From the cell containing the given text, extract its center point as [X, Y] coordinate. 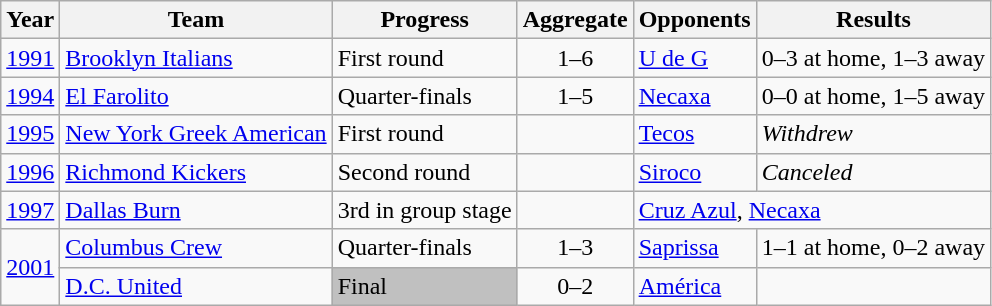
Aggregate [575, 20]
Columbus Crew [196, 248]
Final [424, 286]
Richmond Kickers [196, 172]
Withdrew [873, 134]
New York Greek American [196, 134]
1996 [30, 172]
1997 [30, 210]
Tecos [694, 134]
Brooklyn Italians [196, 58]
Necaxa [694, 96]
1–3 [575, 248]
Second round [424, 172]
1–1 at home, 0–2 away [873, 248]
0–2 [575, 286]
U de G [694, 58]
1–5 [575, 96]
3rd in group stage [424, 210]
0–3 at home, 1–3 away [873, 58]
1–6 [575, 58]
0–0 at home, 1–5 away [873, 96]
Cruz Azul, Necaxa [812, 210]
1991 [30, 58]
Progress [424, 20]
Canceled [873, 172]
Dallas Burn [196, 210]
Opponents [694, 20]
2001 [30, 267]
D.C. United [196, 286]
Team [196, 20]
Results [873, 20]
Siroco [694, 172]
El Farolito [196, 96]
Saprissa [694, 248]
1995 [30, 134]
América [694, 286]
Year [30, 20]
1994 [30, 96]
